Pinpoint the cell where the given text exists, returning its (x, y) midpoint coordinate. 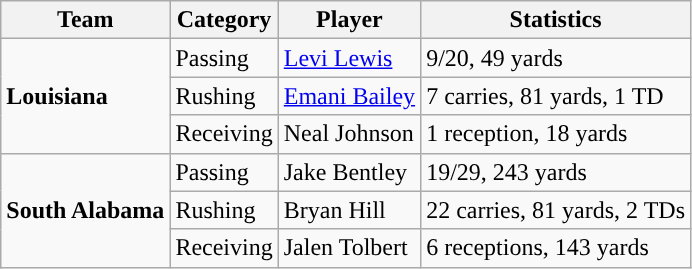
Levi Lewis (349, 58)
1 reception, 18 yards (556, 134)
Emani Bailey (349, 96)
Bryan Hill (349, 210)
Player (349, 20)
Louisiana (86, 96)
Jake Bentley (349, 172)
Team (86, 20)
South Alabama (86, 210)
19/29, 243 yards (556, 172)
9/20, 49 yards (556, 58)
Jalen Tolbert (349, 248)
7 carries, 81 yards, 1 TD (556, 96)
6 receptions, 143 yards (556, 248)
Neal Johnson (349, 134)
22 carries, 81 yards, 2 TDs (556, 210)
Statistics (556, 20)
Category (224, 20)
